Return (x, y) of the center of cell containing provided text 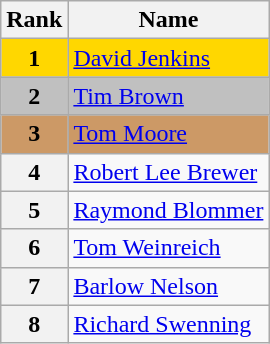
8 (34, 324)
David Jenkins (168, 58)
Raymond Blommer (168, 210)
Robert Lee Brewer (168, 172)
4 (34, 172)
Name (168, 20)
6 (34, 248)
1 (34, 58)
7 (34, 286)
Tom Weinreich (168, 248)
Tim Brown (168, 96)
3 (34, 134)
5 (34, 210)
Rank (34, 20)
Tom Moore (168, 134)
Richard Swenning (168, 324)
2 (34, 96)
Barlow Nelson (168, 286)
